Extract the [X, Y] coordinate from the center of the cell holding the provided text.  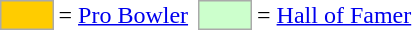
= Pro Bowler [124, 15]
